Output the (x, y) coordinate of the center of the cell containing the given text.  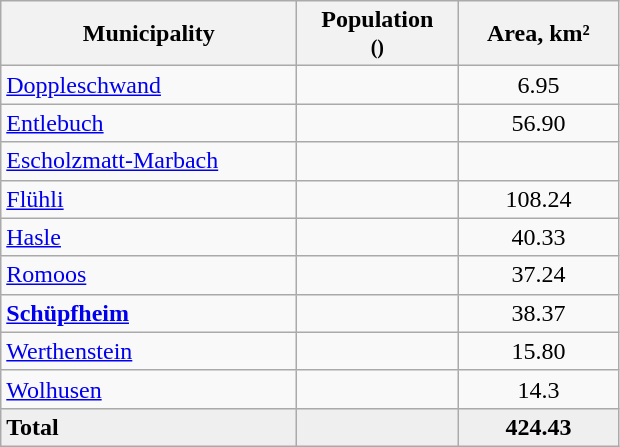
108.24 (538, 199)
Municipality (149, 34)
Total (149, 427)
Romoos (149, 275)
56.90 (538, 123)
Population() (378, 34)
Wolhusen (149, 389)
424.43 (538, 427)
Escholzmatt-Marbach (149, 161)
14.3 (538, 389)
Werthenstein (149, 351)
37.24 (538, 275)
Schüpfheim (149, 313)
Area, km² (538, 34)
Hasle (149, 237)
15.80 (538, 351)
Flühli (149, 199)
6.95 (538, 85)
Doppleschwand (149, 85)
38.37 (538, 313)
Entlebuch (149, 123)
40.33 (538, 237)
